Provide the (X, Y) coordinate of the cell's center where the given text is located.  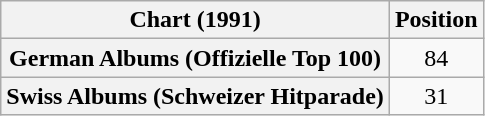
84 (436, 58)
Chart (1991) (196, 20)
31 (436, 96)
German Albums (Offizielle Top 100) (196, 58)
Position (436, 20)
Swiss Albums (Schweizer Hitparade) (196, 96)
